Locate the cell with the specified text and output its (X, Y) center coordinate. 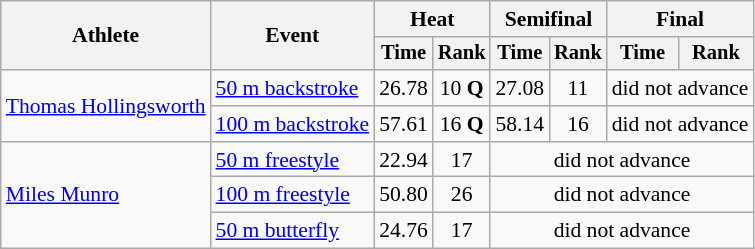
24.76 (404, 231)
26 (462, 195)
10 Q (462, 88)
Athlete (106, 36)
16 Q (462, 124)
Event (293, 36)
100 m freestyle (293, 195)
22.94 (404, 160)
Heat (432, 19)
Semifinal (548, 19)
Final (680, 19)
57.61 (404, 124)
27.08 (520, 88)
16 (578, 124)
58.14 (520, 124)
Miles Munro (106, 196)
Thomas Hollingsworth (106, 106)
50 m freestyle (293, 160)
100 m backstroke (293, 124)
26.78 (404, 88)
50 m backstroke (293, 88)
11 (578, 88)
50 m butterfly (293, 231)
50.80 (404, 195)
